Identify which cell holds the provided text, then report its (X, Y) central coordinate. 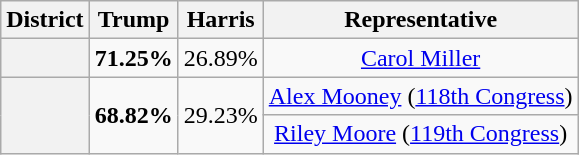
Trump (134, 20)
Riley Moore (119th Congress) (420, 134)
26.89% (220, 58)
Carol Miller (420, 58)
29.23% (220, 115)
Representative (420, 20)
68.82% (134, 115)
Harris (220, 20)
71.25% (134, 58)
Alex Mooney (118th Congress) (420, 96)
District (45, 20)
